Scan for the cell matching the given text and deliver its [x, y] coordinate at center. 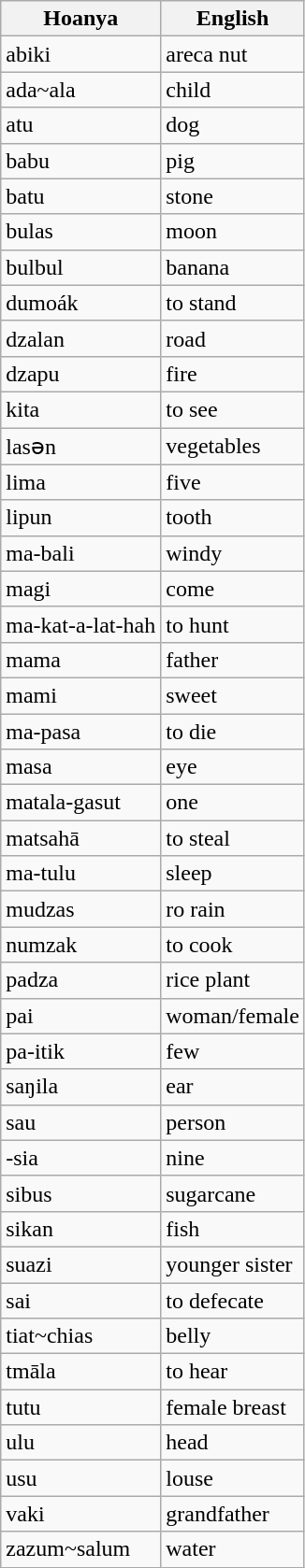
English [233, 19]
abiki [80, 54]
to hear [233, 1372]
ro rain [233, 909]
ada~ala [80, 90]
masa [80, 767]
nine [233, 1158]
ear [233, 1087]
babu [80, 161]
lipun [80, 518]
atu [80, 125]
mami [80, 695]
ma-tulu [80, 874]
tiat~chias [80, 1336]
stone [233, 196]
to see [233, 409]
Hoanya [80, 19]
to cook [233, 945]
magi [80, 589]
few [233, 1051]
suazi [80, 1264]
dog [233, 125]
numzak [80, 945]
pai [80, 1016]
tmāla [80, 1372]
sleep [233, 874]
belly [233, 1336]
sau [80, 1122]
fish [233, 1229]
person [233, 1122]
saŋila [80, 1087]
dumoák [80, 303]
ma-kat-a-lat-hah [80, 624]
usu [80, 1478]
road [233, 338]
fire [233, 374]
pa-itik [80, 1051]
matala-gasut [80, 803]
ulu [80, 1443]
ma-pasa [80, 732]
tooth [233, 518]
louse [233, 1478]
come [233, 589]
zazum~salum [80, 1549]
water [233, 1549]
to steal [233, 838]
dzalan [80, 338]
child [233, 90]
windy [233, 553]
sikan [80, 1229]
vegetables [233, 447]
-sia [80, 1158]
younger sister [233, 1264]
to defecate [233, 1300]
kita [80, 409]
to die [233, 732]
sibus [80, 1193]
areca nut [233, 54]
sweet [233, 695]
mudzas [80, 909]
head [233, 1443]
five [233, 482]
female breast [233, 1407]
bulas [80, 232]
lima [80, 482]
pig [233, 161]
batu [80, 196]
rice plant [233, 980]
banana [233, 267]
vaki [80, 1514]
father [233, 660]
sai [80, 1300]
sugarcane [233, 1193]
bulbul [80, 267]
padza [80, 980]
matsahā [80, 838]
grandfather [233, 1514]
tutu [80, 1407]
mama [80, 660]
dzapu [80, 374]
one [233, 803]
moon [233, 232]
woman/female [233, 1016]
ma-bali [80, 553]
eye [233, 767]
lasən [80, 447]
to stand [233, 303]
to hunt [233, 624]
